Locate the cell with the specified text and output its [x, y] center coordinate. 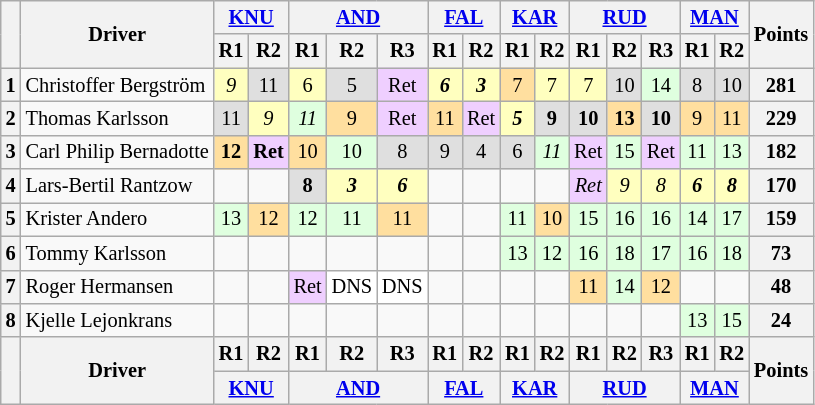
2 [11, 118]
Tommy Karlsson [118, 253]
Christoffer Bergström [118, 85]
48 [781, 287]
281 [781, 85]
Kjelle Lejonkrans [118, 320]
24 [781, 320]
1 [11, 85]
159 [781, 219]
73 [781, 253]
182 [781, 152]
Krister Andero [118, 219]
Carl Philip Bernadotte [118, 152]
Thomas Karlsson [118, 118]
229 [781, 118]
Lars-Bertil Rantzow [118, 186]
Roger Hermansen [118, 287]
170 [781, 186]
